Scan for the cell matching the given text and deliver its (x, y) coordinate at center. 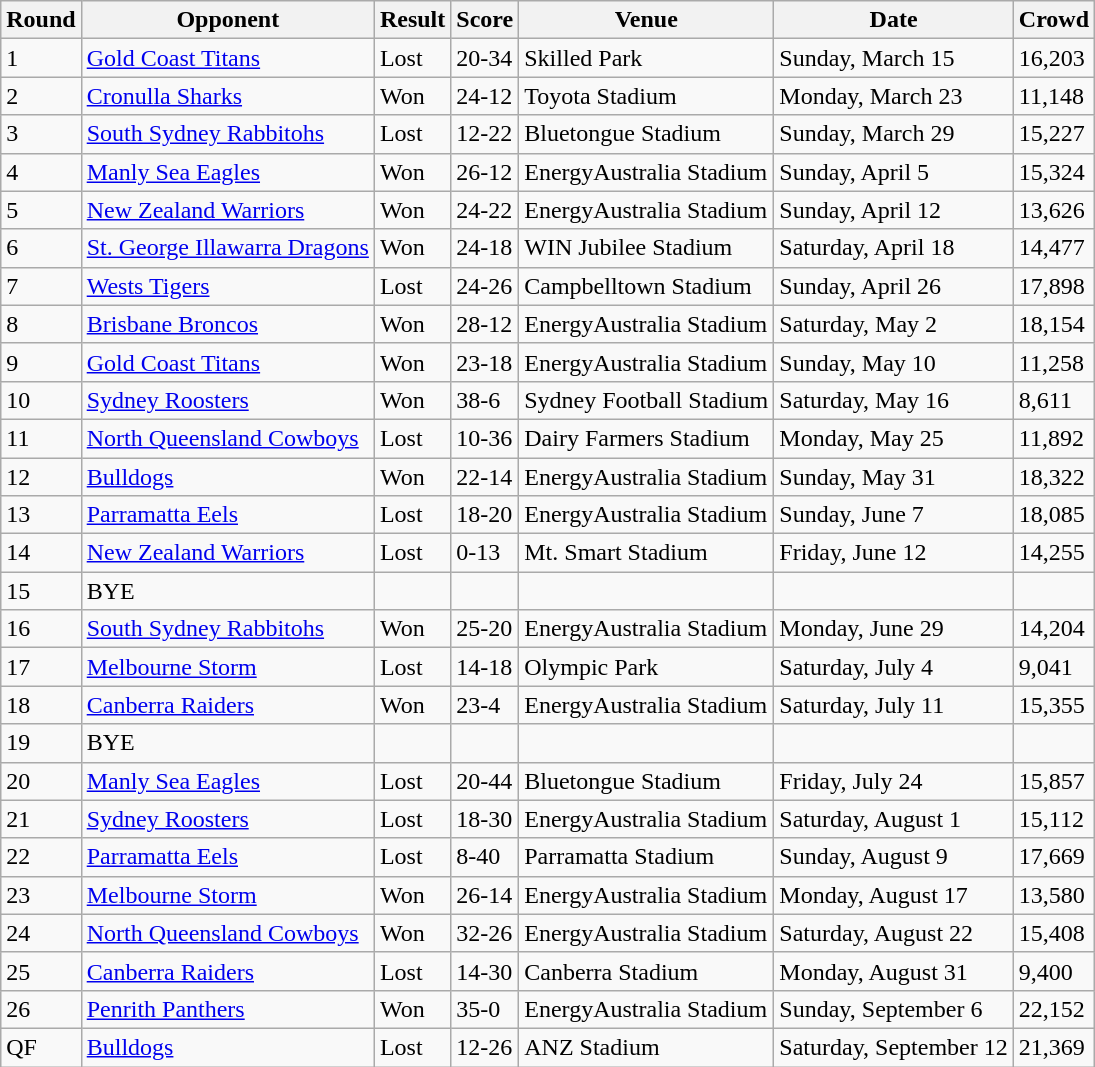
Date (894, 20)
Saturday, May 16 (894, 400)
6 (41, 248)
Sunday, September 6 (894, 1009)
Skilled Park (646, 58)
38-6 (485, 400)
1 (41, 58)
Parramatta Stadium (646, 857)
14,477 (1054, 248)
16,203 (1054, 58)
9,400 (1054, 971)
24-18 (485, 248)
13,626 (1054, 210)
Saturday, July 11 (894, 705)
21 (41, 819)
Cronulla Sharks (228, 96)
24 (41, 933)
Sunday, April 5 (894, 172)
14-30 (485, 971)
8,611 (1054, 400)
Result (412, 20)
Sunday, April 12 (894, 210)
24-12 (485, 96)
Friday, July 24 (894, 781)
23-18 (485, 362)
18,322 (1054, 477)
15,857 (1054, 781)
14 (41, 553)
Saturday, July 4 (894, 667)
18 (41, 705)
23 (41, 895)
15,112 (1054, 819)
15 (41, 591)
13,580 (1054, 895)
Sunday, May 10 (894, 362)
Monday, August 17 (894, 895)
Brisbane Broncos (228, 324)
Saturday, May 2 (894, 324)
24-26 (485, 286)
10 (41, 400)
Friday, June 12 (894, 553)
10-36 (485, 438)
Saturday, April 18 (894, 248)
12-26 (485, 1047)
Penrith Panthers (228, 1009)
5 (41, 210)
Sunday, May 31 (894, 477)
15,355 (1054, 705)
Sunday, March 29 (894, 134)
Round (41, 20)
WIN Jubilee Stadium (646, 248)
32-26 (485, 933)
Sunday, March 15 (894, 58)
21,369 (1054, 1047)
9,041 (1054, 667)
23-4 (485, 705)
11 (41, 438)
18-30 (485, 819)
18-20 (485, 515)
17 (41, 667)
Sunday, August 9 (894, 857)
Mt. Smart Stadium (646, 553)
22,152 (1054, 1009)
Sydney Football Stadium (646, 400)
Monday, August 31 (894, 971)
0-13 (485, 553)
8-40 (485, 857)
Monday, May 25 (894, 438)
7 (41, 286)
18,085 (1054, 515)
11,258 (1054, 362)
Olympic Park (646, 667)
20-34 (485, 58)
17,898 (1054, 286)
22 (41, 857)
14-18 (485, 667)
St. George Illawarra Dragons (228, 248)
4 (41, 172)
Sunday, April 26 (894, 286)
26-12 (485, 172)
19 (41, 743)
17,669 (1054, 857)
18,154 (1054, 324)
14,204 (1054, 629)
25 (41, 971)
12 (41, 477)
16 (41, 629)
3 (41, 134)
Canberra Stadium (646, 971)
Campbelltown Stadium (646, 286)
Saturday, September 12 (894, 1047)
24-22 (485, 210)
Score (485, 20)
15,408 (1054, 933)
Saturday, August 22 (894, 933)
Venue (646, 20)
Monday, June 29 (894, 629)
35-0 (485, 1009)
Dairy Farmers Stadium (646, 438)
25-20 (485, 629)
2 (41, 96)
26-14 (485, 895)
Sunday, June 7 (894, 515)
Crowd (1054, 20)
28-12 (485, 324)
20 (41, 781)
12-22 (485, 134)
20-44 (485, 781)
15,324 (1054, 172)
13 (41, 515)
Opponent (228, 20)
Wests Tigers (228, 286)
ANZ Stadium (646, 1047)
Saturday, August 1 (894, 819)
Toyota Stadium (646, 96)
QF (41, 1047)
14,255 (1054, 553)
11,892 (1054, 438)
11,148 (1054, 96)
Monday, March 23 (894, 96)
26 (41, 1009)
8 (41, 324)
22-14 (485, 477)
9 (41, 362)
15,227 (1054, 134)
